From the cell containing the given text, extract its center point as (X, Y) coordinate. 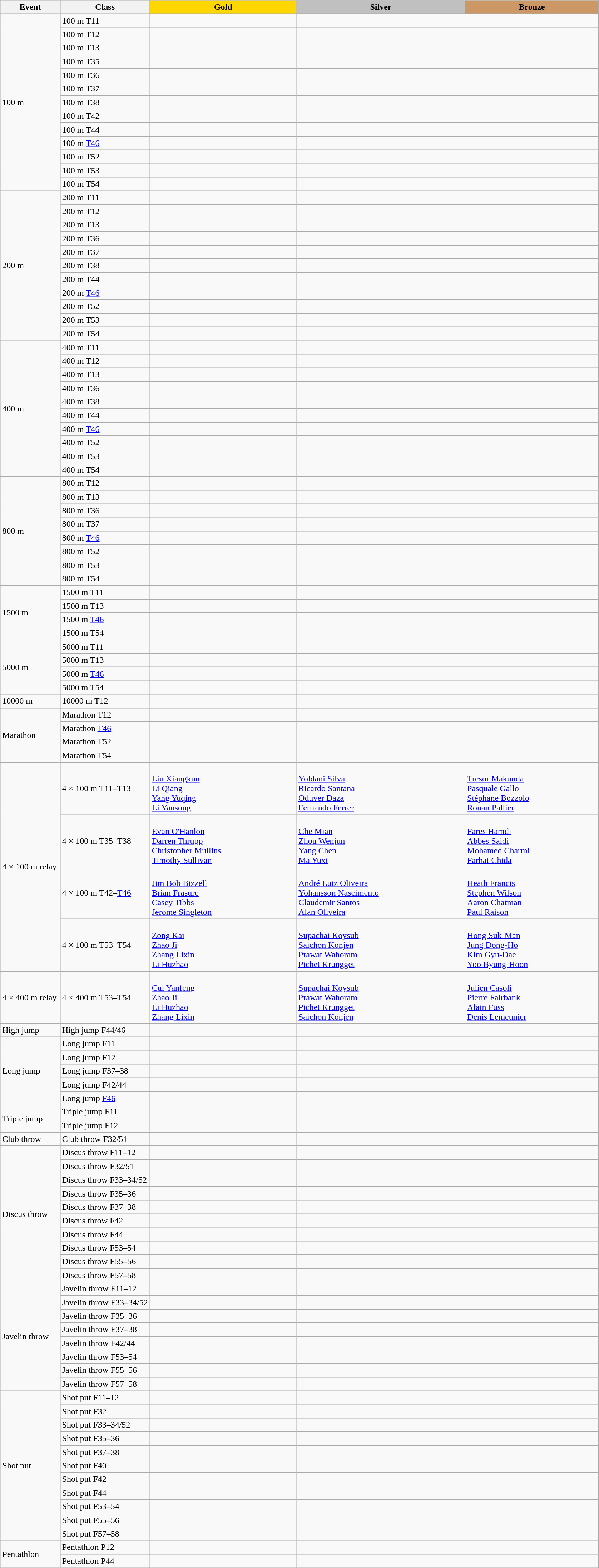
Shot put F42 (105, 1479)
200 m T38 (105, 266)
Yoldani Silva Ricardo Santana Oduver Daza Fernando Ferrer (381, 788)
Discus throw F44 (105, 1234)
200 m (30, 266)
800 m T46 (105, 538)
800 m T13 (105, 497)
400 m (30, 408)
High jump (30, 1030)
Event (30, 7)
200 m T44 (105, 279)
Liu Xiangkun Li Qiang Yang Yuqing Li Yansong (223, 788)
Triple jump F12 (105, 1125)
Shot put F40 (105, 1466)
800 m (30, 531)
Cui Yanfeng Zhao Ji Li Huzhao Zhang Lixin (223, 997)
Shot put F53–54 (105, 1507)
Marathon T46 (105, 728)
Discus throw F42 (105, 1221)
100 m T37 (105, 89)
Long jump F12 (105, 1057)
Long jump F11 (105, 1044)
Class (105, 7)
800 m T54 (105, 578)
Evan O'Hanlon Darren Thrupp Christopher Mullins Timothy Sullivan (223, 840)
Julien Casoli Pierre Fairbank Alain Fuss Denis Lemeunier (532, 997)
Discus throw F33–34/52 (105, 1180)
800 m T52 (105, 551)
100 m T52 (105, 157)
100 m T44 (105, 129)
200 m T37 (105, 252)
1500 m (30, 612)
Pentathlon P44 (105, 1561)
Long jump F42/44 (105, 1085)
4 × 400 m T53–T54 (105, 997)
Shot put F33–34/52 (105, 1425)
400 m T11 (105, 347)
100 m T36 (105, 75)
Zong Kai Zhao Ji Zhang Lixin Li Huzhao (223, 945)
Supachai Koysub Saichon Konjen Prawat Wahoram Pichet Krungget (381, 945)
5000 m T11 (105, 647)
100 m T35 (105, 61)
400 m T53 (105, 456)
Discus throw F37–38 (105, 1207)
Marathon T54 (105, 755)
Triple jump F11 (105, 1112)
André Luiz Oliveira Yohansson Nascimento Claudemir Santos Alan Oliveira (381, 893)
Club throw F32/51 (105, 1139)
Shot put F37–38 (105, 1452)
200 m T12 (105, 211)
Javelin throw F33–34/52 (105, 1302)
100 m (30, 102)
100 m T13 (105, 48)
Javelin throw F37–38 (105, 1330)
Jim Bob Bizzell Brian Frasure Casey Tibbs Jerome Singleton (223, 893)
800 m T36 (105, 511)
Shot put F57–58 (105, 1534)
100 m T11 (105, 21)
10000 m (30, 701)
4 × 100 m T11–T13 (105, 788)
Javelin throw F55–56 (105, 1370)
100 m T53 (105, 171)
5000 m T54 (105, 687)
100 m T42 (105, 116)
Long jump F46 (105, 1098)
400 m T54 (105, 470)
4 × 100 m T53–T54 (105, 945)
Shot put F35–36 (105, 1438)
Javelin throw F57–58 (105, 1384)
400 m T46 (105, 429)
Discus throw (30, 1214)
400 m T52 (105, 443)
Discus throw F57–58 (105, 1275)
800 m T12 (105, 483)
400 m T12 (105, 361)
800 m T53 (105, 565)
4 × 400 m relay (30, 997)
10000 m T12 (105, 701)
Tresor Makunda Pasquale Gallo Stéphane Bozzolo Ronan Pallier (532, 788)
4 × 100 m T35–T38 (105, 840)
4 × 100 m T42–T46 (105, 893)
Shot put (30, 1466)
Shot put F44 (105, 1493)
Marathon (30, 735)
200 m T52 (105, 306)
1500 m T11 (105, 592)
200 m T36 (105, 238)
Gold (223, 7)
Pentathlon (30, 1554)
Heath Francis Stephen Wilson Aaron Chatman Paul Raison (532, 893)
Javelin throw F42/44 (105, 1343)
100 m T46 (105, 143)
Hong Suk-Man Jung Dong-Ho Kim Gyu-Dae Yoo Byung-Hoon (532, 945)
Shot put F11–12 (105, 1397)
200 m T54 (105, 334)
Supachai Koysub Prawat Wahoram Pichet Krungget Saichon Konjen (381, 997)
5000 m T13 (105, 660)
100 m T38 (105, 102)
100 m T12 (105, 34)
1500 m T13 (105, 606)
5000 m T46 (105, 674)
Club throw (30, 1139)
Discus throw F55–56 (105, 1262)
Discus throw F53–54 (105, 1248)
400 m T44 (105, 415)
1500 m T46 (105, 620)
800 m T37 (105, 524)
200 m T46 (105, 293)
400 m T38 (105, 402)
Marathon T12 (105, 715)
Javelin throw F53–54 (105, 1357)
Long jump (30, 1071)
Discus throw F32/51 (105, 1166)
Fares Hamdi Abbes Saidi Mohamed Charmi Farhat Chida (532, 840)
High jump F44/46 (105, 1030)
Marathon T52 (105, 742)
400 m T36 (105, 388)
Discus throw F11–12 (105, 1153)
Triple jump (30, 1119)
200 m T53 (105, 320)
Discus throw F35–36 (105, 1193)
Shot put F32 (105, 1411)
Javelin throw (30, 1336)
Javelin throw F11–12 (105, 1289)
Che Mian Zhou Wenjun Yang Chen Ma Yuxi (381, 840)
5000 m (30, 667)
Bronze (532, 7)
Shot put F55–56 (105, 1520)
Long jump F37–38 (105, 1071)
200 m T13 (105, 225)
1500 m T54 (105, 633)
Silver (381, 7)
4 × 100 m relay (30, 867)
200 m T11 (105, 198)
Javelin throw F35–36 (105, 1316)
100 m T54 (105, 184)
400 m T13 (105, 374)
Pentathlon P12 (105, 1547)
